Locate the cell with the specified text and output its (X, Y) center coordinate. 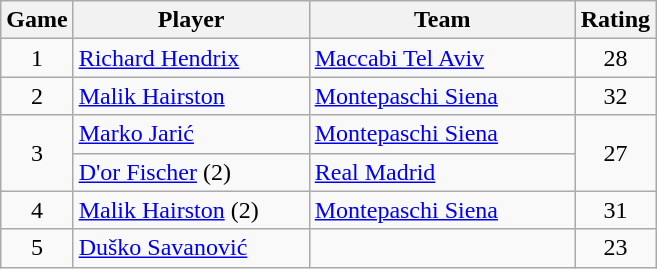
Maccabi Tel Aviv (442, 58)
Player (191, 20)
5 (37, 248)
Malik Hairston (191, 96)
27 (615, 153)
Team (442, 20)
Real Madrid (442, 172)
Malik Hairston (2) (191, 210)
D'or Fischer (2) (191, 172)
2 (37, 96)
Rating (615, 20)
1 (37, 58)
28 (615, 58)
23 (615, 248)
Richard Hendrix (191, 58)
4 (37, 210)
31 (615, 210)
Marko Jarić (191, 134)
Duško Savanović (191, 248)
Game (37, 20)
3 (37, 153)
32 (615, 96)
